Provide the (X, Y) coordinate of the cell's center where the given text is located.  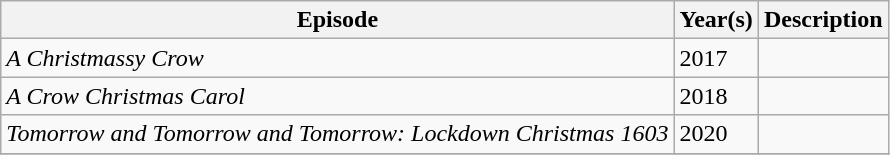
Episode (338, 20)
A Crow Christmas Carol (338, 96)
2018 (716, 96)
Year(s) (716, 20)
Tomorrow and Tomorrow and Tomorrow: Lockdown Christmas 1603 (338, 134)
2020 (716, 134)
A Christmassy Crow (338, 58)
2017 (716, 58)
Description (823, 20)
